Extract the [X, Y] coordinate from the center of the cell holding the provided text.  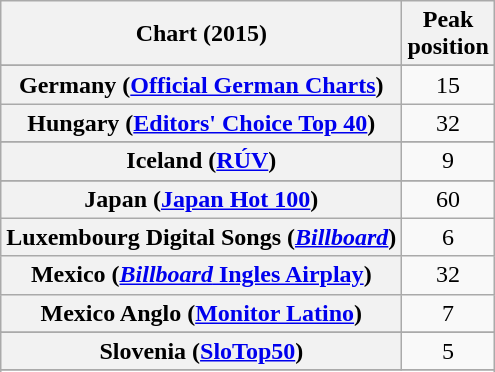
Chart (2015) [202, 34]
Iceland (RÚV) [202, 161]
Germany (Official German Charts) [202, 85]
Japan (Japan Hot 100) [202, 199]
5 [448, 351]
Mexico Anglo (Monitor Latino) [202, 313]
15 [448, 85]
7 [448, 313]
Peakposition [448, 34]
Slovenia (SloTop50) [202, 351]
Luxembourg Digital Songs (Billboard) [202, 237]
9 [448, 161]
6 [448, 237]
Mexico (Billboard Ingles Airplay) [202, 275]
Hungary (Editors' Choice Top 40) [202, 123]
60 [448, 199]
